Detect which cell encompasses the target text, then output its (x, y) center coordinate. 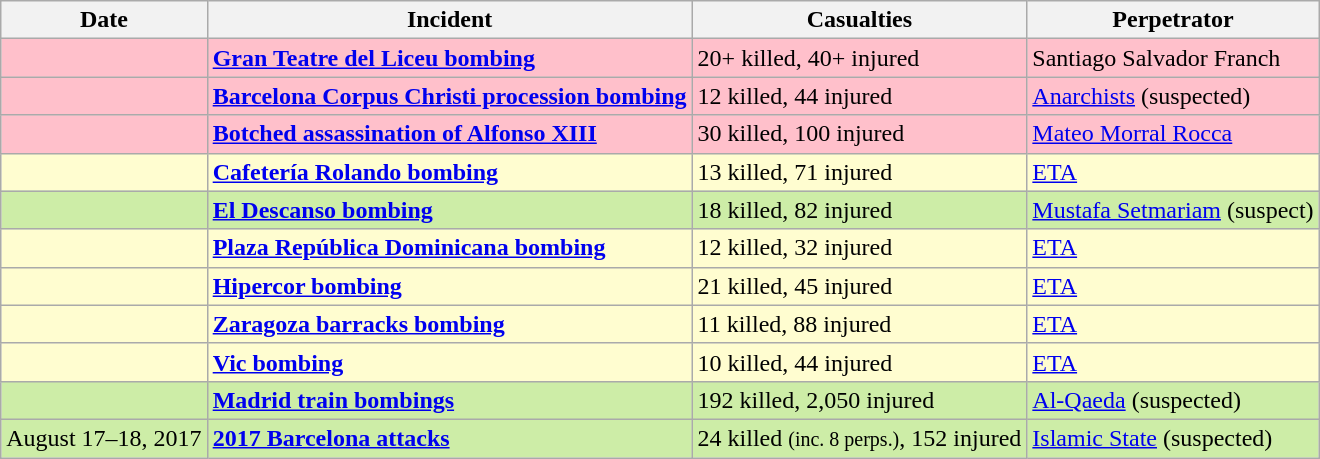
Date (104, 20)
Santiago Salvador Franch (1173, 58)
Anarchists (suspected) (1173, 96)
11 killed, 88 injured (860, 324)
21 killed, 45 injured (860, 286)
13 killed, 71 injured (860, 172)
El Descanso bombing (450, 210)
18 killed, 82 injured (860, 210)
Al-Qaeda (suspected) (1173, 400)
Gran Teatre del Liceu bombing (450, 58)
Barcelona Corpus Christi procession bombing (450, 96)
12 killed, 44 injured (860, 96)
24 killed (inc. 8 perps.), 152 injured (860, 438)
Incident (450, 20)
12 killed, 32 injured (860, 248)
30 killed, 100 injured (860, 134)
Botched assassination of Alfonso XIII (450, 134)
Plaza República Dominicana bombing (450, 248)
Cafetería Rolando bombing (450, 172)
Vic bombing (450, 362)
20+ killed, 40+ injured (860, 58)
10 killed, 44 injured (860, 362)
Islamic State (suspected) (1173, 438)
Madrid train bombings (450, 400)
Casualties (860, 20)
2017 Barcelona attacks (450, 438)
Mateo Morral Rocca (1173, 134)
Hipercor bombing (450, 286)
Perpetrator (1173, 20)
Zaragoza barracks bombing (450, 324)
August 17–18, 2017 (104, 438)
192 killed, 2,050 injured (860, 400)
Mustafa Setmariam (suspect) (1173, 210)
